Locate the cell with the specified text and output its (X, Y) center coordinate. 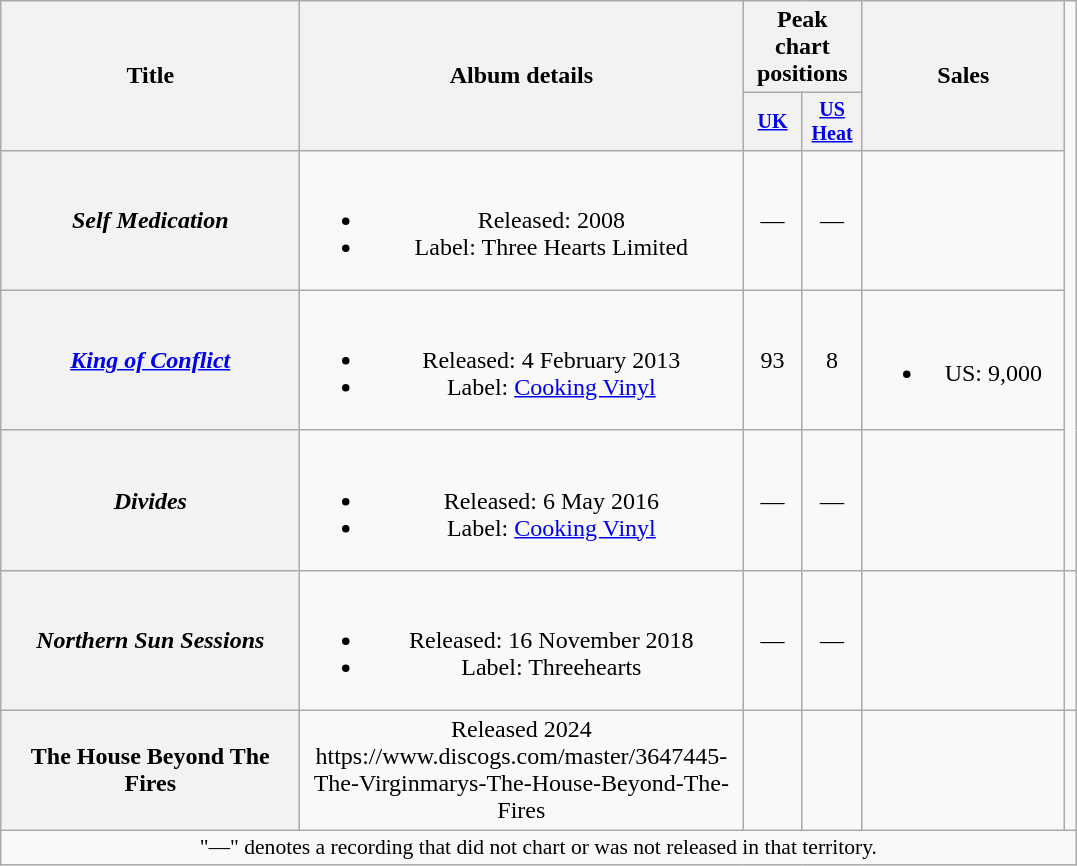
8 (832, 360)
USHeat (832, 122)
Album details (522, 76)
Northern Sun Sessions (150, 640)
Released: 2008Label: Three Hearts Limited (522, 220)
Sales (964, 76)
Title (150, 76)
The House Beyond The Fires (150, 770)
"—" denotes a recording that did not chart or was not released in that territory. (538, 848)
King of Conflict (150, 360)
Divides (150, 500)
Peak chart positions (802, 47)
93 (772, 360)
UK (772, 122)
Released 2024https://www.discogs.com/master/3647445-The-Virginmarys-The-House-Beyond-The-Fires (522, 770)
Self Medication (150, 220)
Released: 6 May 2016Label: Cooking Vinyl (522, 500)
US: 9,000 (964, 360)
Released: 16 November 2018Label: Threehearts (522, 640)
Released: 4 February 2013Label: Cooking Vinyl (522, 360)
